Extract the (X, Y) coordinate from the center of the cell holding the provided text.  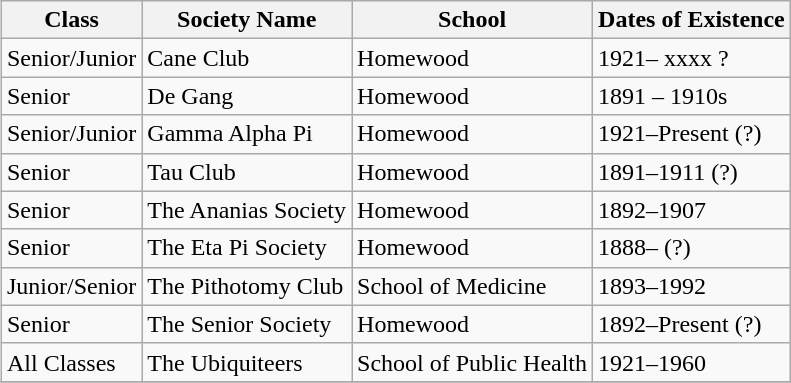
The Pithotomy Club (247, 286)
1921–Present (?) (692, 134)
The Ubiquiteers (247, 362)
All Classes (71, 362)
1921– xxxx ? (692, 58)
1892–Present (?) (692, 324)
Cane Club (247, 58)
Gamma Alpha Pi (247, 134)
The Eta Pi Society (247, 248)
The Ananias Society (247, 210)
Dates of Existence (692, 20)
De Gang (247, 96)
Junior/Senior (71, 286)
Tau Club (247, 172)
The Senior Society (247, 324)
1892–1907 (692, 210)
1893–1992 (692, 286)
1921–1960 (692, 362)
1891–1911 (?) (692, 172)
School of Medicine (472, 286)
1891 – 1910s (692, 96)
Class (71, 20)
School of Public Health (472, 362)
Society Name (247, 20)
School (472, 20)
1888– (?) (692, 248)
